Locate the cell with the specified text and output its [x, y] center coordinate. 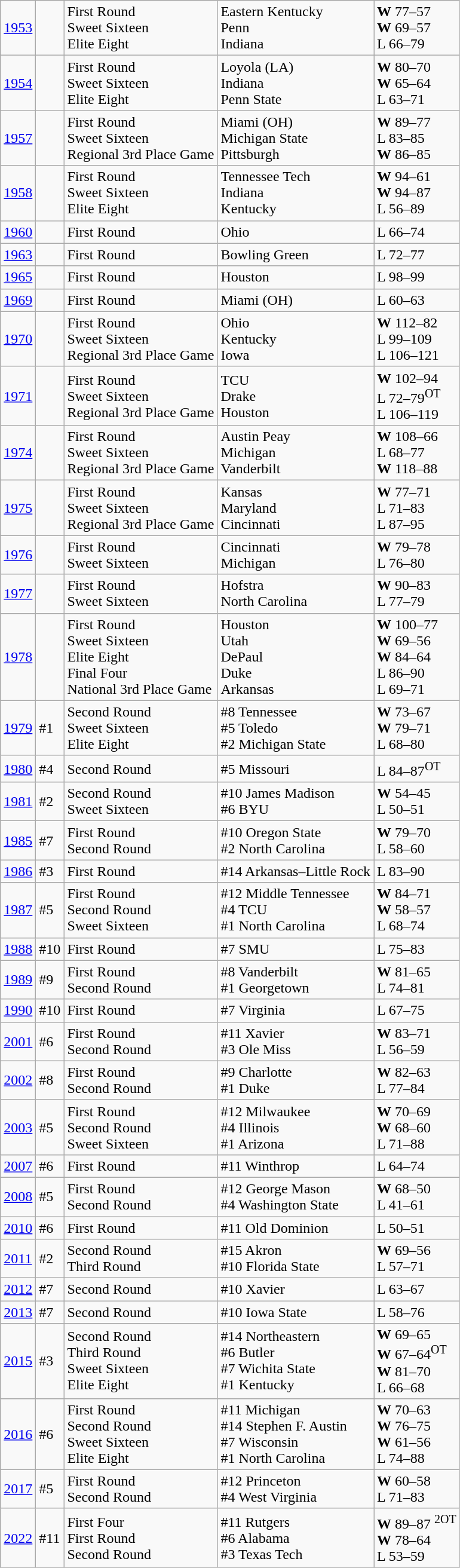
W 79–78L 76–80 [417, 555]
L 84–87OT [417, 768]
1971 [18, 396]
W 70–69W 68–60L 71–88 [417, 1127]
W 100–77W 69–56W 84–64L 86–90L 69–71 [417, 657]
1979 [18, 728]
1986 [18, 871]
1988 [18, 949]
2007 [18, 1166]
L 58–76 [417, 1312]
1960 [18, 232]
First RoundSweet SixteenElite EightFinal FourNational 3rd Place Game [141, 657]
Bowling Green [296, 255]
1980 [18, 768]
1954 [18, 83]
Austin PeayMichiganVanderbilt [296, 453]
#1 [50, 728]
#11 Xavier#3 Ole Miss [296, 1041]
Loyola (LA)IndianaPenn State [296, 83]
#11 Michigan#14 Stephen F. Austin#7 Wisconsin#1 North Carolina [296, 1434]
2002 [18, 1080]
1975 [18, 508]
#8 [50, 1080]
2013 [18, 1312]
1976 [18, 555]
#4 [50, 768]
#7 SMU [296, 949]
1987 [18, 910]
L 72–77 [417, 255]
1985 [18, 840]
W 70–63W 76–75W 61–56L 74–88 [417, 1434]
W 90–83L 77–79 [417, 594]
W 77–57W 69–57L 66–79 [417, 28]
Miami (OH)Michigan StatePittsburgh [296, 138]
First FourFirst RoundSecond Round [141, 1538]
#8 Tennessee#5 Toledo#2 Michigan State [296, 728]
Ohio [296, 232]
W 81–65L 74–81 [417, 980]
2008 [18, 1196]
W 89–87 2OT W 78–64 L 53–59 [417, 1538]
W 69–65W 67–64OTW 81–70L 66–68 [417, 1361]
#12 Middle Tennessee#4 TCU#1 North Carolina [296, 910]
W 102–94L 72–79OTL 106–119 [417, 396]
#15 Akron#10 Florida State [296, 1258]
W 112–82L 99–109L 106–121 [417, 339]
L 63–67 [417, 1290]
2011 [18, 1258]
#12 Princeton#4 West Virginia [296, 1489]
TCUDrakeHouston [296, 396]
#9 Charlotte#1 Duke [296, 1080]
W 83–71L 56–59 [417, 1041]
L 83–90 [417, 871]
W 73–67W 79–71L 68–80 [417, 728]
Miami (OH) [296, 300]
#11 Winthrop [296, 1166]
#10 Iowa State [296, 1312]
#14 Northeastern#6 Butler#7 Wichita State#1 Kentucky [296, 1361]
#11 Old Dominion [296, 1228]
W 84–71W 58–57L 68–74 [417, 910]
W 80–70W 65–64L 63–71 [417, 83]
1990 [18, 1010]
HofstraNorth Carolina [296, 594]
Second RoundSweet SixteenElite Eight [141, 728]
L 50–51 [417, 1228]
Tennessee TechIndianaKentucky [296, 193]
W 60–58L 71–83 [417, 1489]
2016 [18, 1434]
L 66–74 [417, 232]
2017 [18, 1489]
2001 [18, 1041]
#10 Oregon State#2 North Carolina [296, 840]
1978 [18, 657]
1969 [18, 300]
1958 [18, 193]
#11 Rutgers#6 Alabama#3 Texas Tech [296, 1538]
Eastern KentuckyPennIndiana [296, 28]
Second RoundThird Round [141, 1258]
W 79–70L 58–60 [417, 840]
1981 [18, 802]
#10 James Madison#6 BYU [296, 802]
#11 [50, 1538]
#5 Missouri [296, 768]
W 89–77L 83–85W 86–85 [417, 138]
2003 [18, 1127]
2022 [18, 1538]
L 67–75 [417, 1010]
W 108–66L 68–77W 118–88 [417, 453]
L 64–74 [417, 1166]
Second RoundThird RoundSweet SixteenElite Eight [141, 1361]
W 94–61W 94–87L 56–89 [417, 193]
2012 [18, 1290]
First RoundSecond RoundSweet SixteenElite Eight [141, 1434]
Second RoundSweet Sixteen [141, 802]
#7 Virginia [296, 1010]
1989 [18, 980]
#12 George Mason#4 Washington State [296, 1196]
W 69–56L 57–71 [417, 1258]
HoustonUtahDePaulDukeArkansas [296, 657]
1977 [18, 594]
#8 Vanderbilt#1 Georgetown [296, 980]
L 75–83 [417, 949]
Houston [296, 277]
W 68–50L 41–61 [417, 1196]
W 54–45L 50–51 [417, 802]
CincinnatiMichigan [296, 555]
1957 [18, 138]
OhioKentuckyIowa [296, 339]
#12 Milwaukee#4 Illinois#1 Arizona [296, 1127]
KansasMarylandCincinnati [296, 508]
2010 [18, 1228]
1974 [18, 453]
1953 [18, 28]
1970 [18, 339]
2015 [18, 1361]
#10 Xavier [296, 1290]
W 77–71L 71–83L 87–95 [417, 508]
1965 [18, 277]
1963 [18, 255]
#14 Arkansas–Little Rock [296, 871]
W 82–63L 77–84 [417, 1080]
#9 [50, 980]
L 98–99 [417, 277]
L 60–63 [417, 300]
